Capture the cell that displays the provided text and extract its [X, Y] central coordinate. 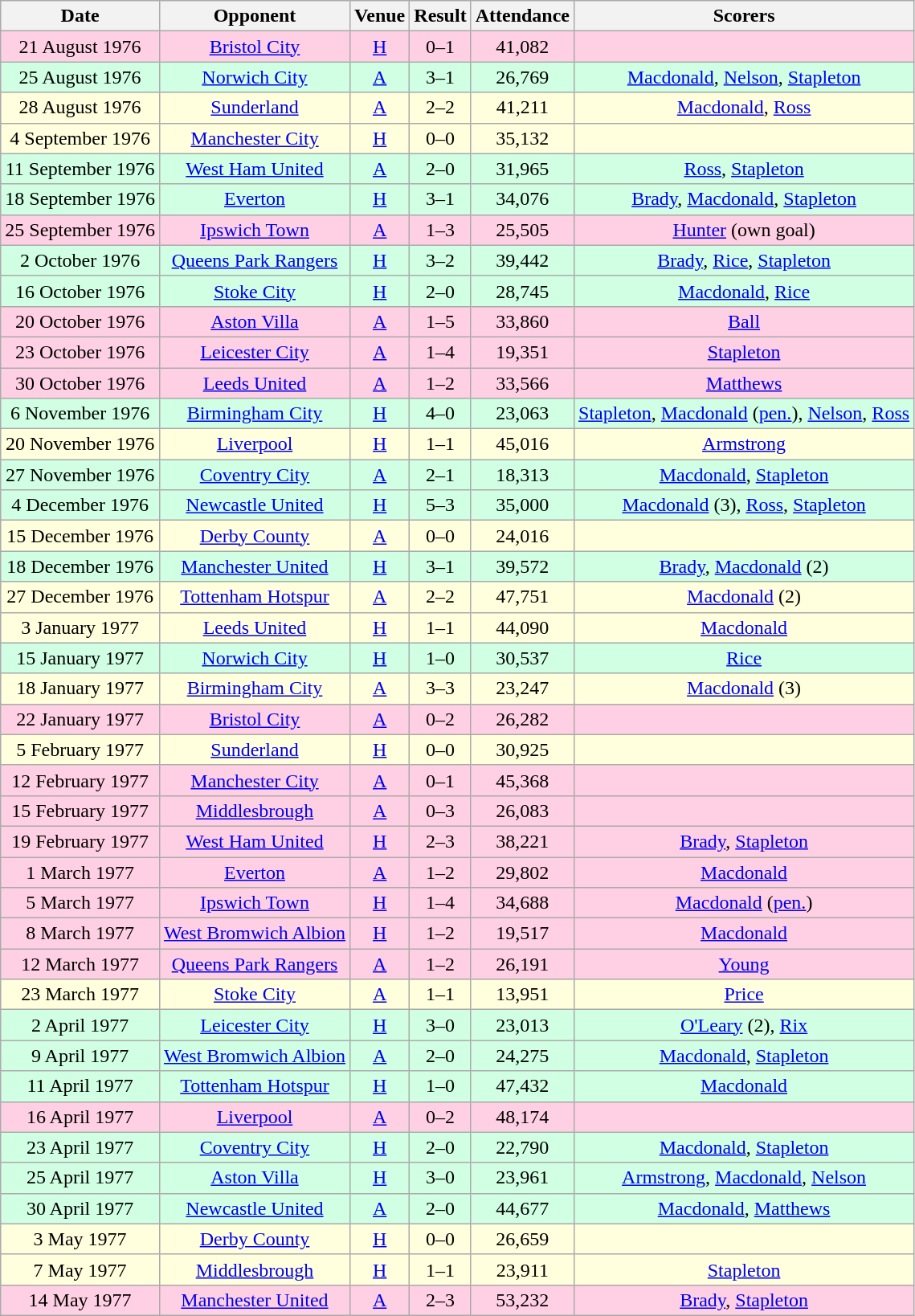
Brady, Macdonald (2) [744, 566]
13,951 [522, 995]
39,572 [522, 566]
39,442 [522, 260]
24,275 [522, 1056]
31,965 [522, 169]
1–3 [440, 230]
23 April 1977 [80, 1147]
26,083 [522, 811]
19 February 1977 [80, 841]
16 October 1976 [80, 291]
Result [440, 16]
16 April 1977 [80, 1117]
Macdonald (3) [744, 689]
30,537 [522, 658]
2 April 1977 [80, 1025]
21 August 1976 [80, 47]
Ross, Stapleton [744, 169]
2 October 1976 [80, 260]
26,769 [522, 77]
30 April 1977 [80, 1208]
12 March 1977 [80, 964]
33,860 [522, 321]
35,000 [522, 505]
45,368 [522, 780]
30 October 1976 [80, 383]
5–3 [440, 505]
2–1 [440, 475]
8 March 1977 [80, 934]
Macdonald (3), Ross, Stapleton [744, 505]
28 August 1976 [80, 108]
Armstrong, Macdonald, Nelson [744, 1178]
6 November 1976 [80, 414]
O'Leary (2), Rix [744, 1025]
25 August 1976 [80, 77]
Young [744, 964]
Macdonald, Matthews [744, 1208]
Hunter (own goal) [744, 230]
0–3 [440, 811]
38,221 [522, 841]
20 November 1976 [80, 444]
4 September 1976 [80, 138]
1–5 [440, 321]
Macdonald, Ross [744, 108]
Attendance [522, 16]
18 September 1976 [80, 199]
20 October 1976 [80, 321]
22,790 [522, 1147]
Scorers [744, 16]
26,191 [522, 964]
44,090 [522, 627]
23,063 [522, 414]
4–0 [440, 414]
34,076 [522, 199]
Macdonald, Rice [744, 291]
23,911 [522, 1269]
24,016 [522, 536]
11 April 1977 [80, 1086]
7 May 1977 [80, 1269]
25,505 [522, 230]
47,432 [522, 1086]
33,566 [522, 383]
Matthews [744, 383]
Price [744, 995]
15 December 1976 [80, 536]
3–2 [440, 260]
14 May 1977 [80, 1300]
1 March 1977 [80, 872]
Macdonald, Nelson, Stapleton [744, 77]
18 December 1976 [80, 566]
Macdonald (2) [744, 597]
Venue [380, 16]
26,659 [522, 1239]
19,517 [522, 934]
28,745 [522, 291]
9 April 1977 [80, 1056]
23,961 [522, 1178]
5 February 1977 [80, 750]
Date [80, 16]
3 May 1977 [80, 1239]
29,802 [522, 872]
Ball [744, 321]
25 April 1977 [80, 1178]
12 February 1977 [80, 780]
53,232 [522, 1300]
45,016 [522, 444]
Rice [744, 658]
Armstrong [744, 444]
18 January 1977 [80, 689]
48,174 [522, 1117]
27 December 1976 [80, 597]
Stapleton, Macdonald (pen.), Nelson, Ross [744, 414]
3–3 [440, 689]
41,211 [522, 108]
Opponent [254, 16]
23,247 [522, 689]
41,082 [522, 47]
26,282 [522, 719]
15 February 1977 [80, 811]
18,313 [522, 475]
23 October 1976 [80, 352]
23 March 1977 [80, 995]
35,132 [522, 138]
Brady, Macdonald, Stapleton [744, 199]
4 December 1976 [80, 505]
25 September 1976 [80, 230]
44,677 [522, 1208]
22 January 1977 [80, 719]
19,351 [522, 352]
23,013 [522, 1025]
27 November 1976 [80, 475]
Macdonald (pen.) [744, 903]
34,688 [522, 903]
15 January 1977 [80, 658]
5 March 1977 [80, 903]
11 September 1976 [80, 169]
47,751 [522, 597]
Brady, Rice, Stapleton [744, 260]
30,925 [522, 750]
3 January 1977 [80, 627]
